Find where the given text appears and provide that cell's center as [x, y] coordinate. 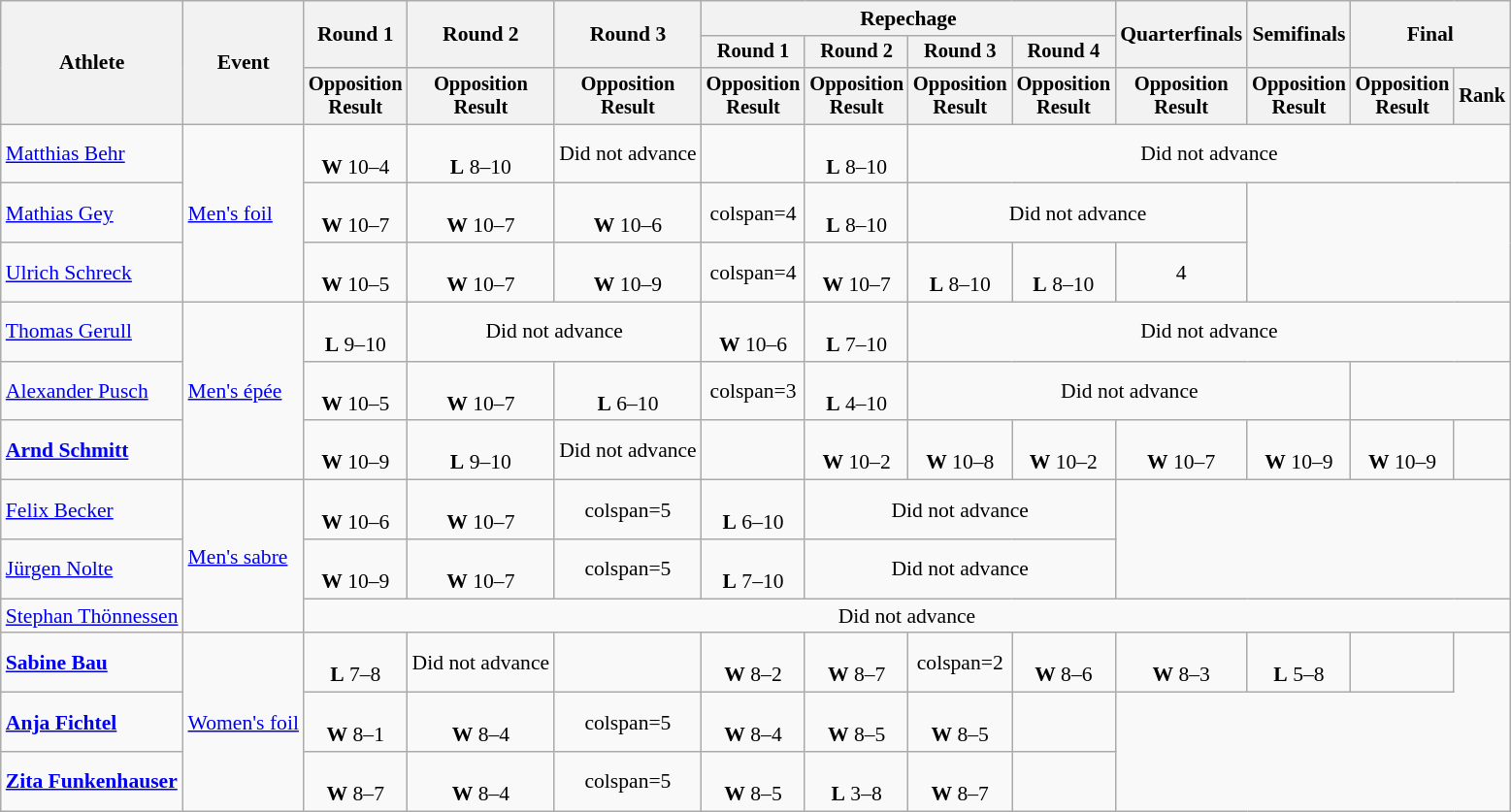
Zita Funkenhauser [92, 782]
W 8–1 [355, 722]
W 10–4 [355, 153]
Repechage [908, 18]
colspan=2 [961, 664]
Arnd Schmitt [92, 450]
Mathias Gey [92, 213]
Athlete [92, 62]
Rank [1482, 96]
Men's épée [244, 392]
Semifinals [1298, 35]
Men's foil [244, 213]
W 10–8 [961, 450]
Round 4 [1064, 52]
Thomas Gerull [92, 332]
Quarterfinals [1181, 35]
Men's sabre [244, 557]
Jürgen Nolte [92, 568]
Stephan Thönnessen [92, 616]
Event [244, 62]
Final [1430, 35]
4 [1181, 272]
L 5–8 [1298, 664]
Felix Becker [92, 510]
L 4–10 [856, 392]
Matthias Behr [92, 153]
L 3–8 [856, 782]
L 7–8 [355, 664]
W 8–2 [753, 664]
W 8–6 [1064, 664]
Anja Fichtel [92, 722]
colspan=3 [753, 392]
Ulrich Schreck [92, 272]
W 8–3 [1181, 664]
Women's foil [244, 722]
Alexander Pusch [92, 392]
Sabine Bau [92, 664]
